Return (X, Y) of the center of cell containing provided text 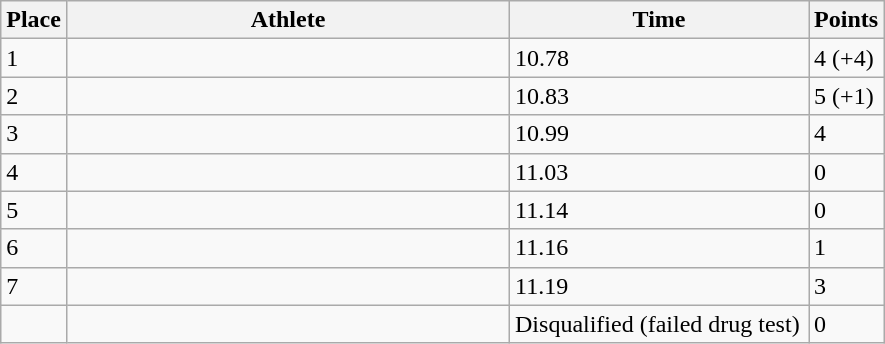
10.83 (660, 96)
6 (34, 248)
11.03 (660, 172)
10.78 (660, 58)
5 (34, 210)
7 (34, 286)
2 (34, 96)
Athlete (288, 20)
10.99 (660, 134)
4 (+4) (846, 58)
Time (660, 20)
Points (846, 20)
5 (+1) (846, 96)
11.19 (660, 286)
Place (34, 20)
11.16 (660, 248)
Disqualified (failed drug test) (660, 324)
11.14 (660, 210)
